Return the [X, Y] coordinate for the center point of the cell that contains the specified text.  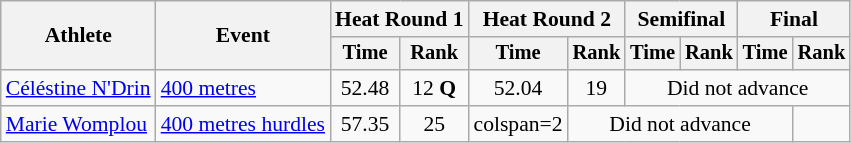
Marie Womplou [78, 124]
Event [243, 36]
Heat Round 1 [399, 19]
25 [434, 124]
52.04 [518, 88]
colspan=2 [518, 124]
52.48 [365, 88]
Final [794, 19]
19 [597, 88]
400 metres [243, 88]
Athlete [78, 36]
12 Q [434, 88]
Semifinal [681, 19]
Céléstine N'Drin [78, 88]
Heat Round 2 [548, 19]
400 metres hurdles [243, 124]
57.35 [365, 124]
